Locate the cell with the specified text and output its (x, y) center coordinate. 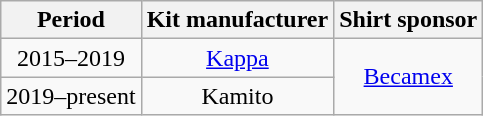
Kamito (238, 96)
Period (71, 20)
2019–present (71, 96)
Kit manufacturer (238, 20)
Kappa (238, 58)
2015–2019 (71, 58)
Shirt sponsor (408, 20)
Becamex (408, 77)
